Pinpoint the cell where the given text exists, returning its (X, Y) midpoint coordinate. 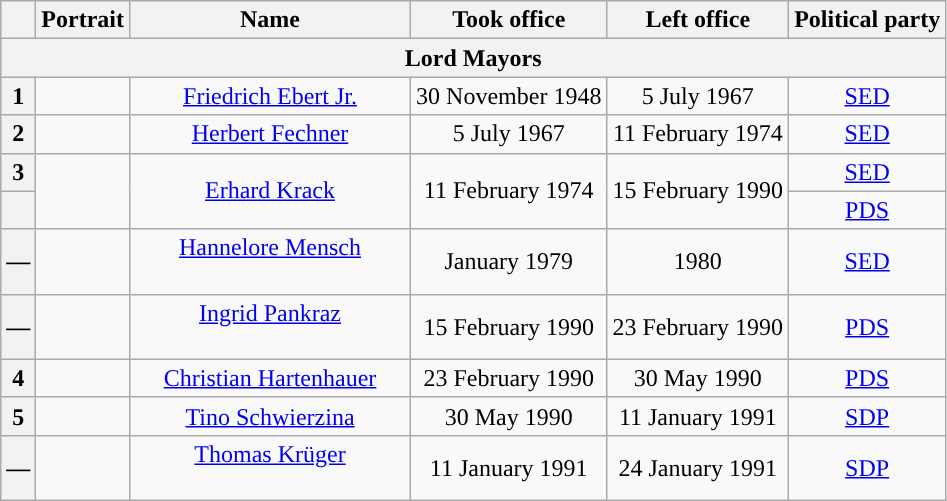
Erhard Krack (270, 191)
January 1979 (509, 262)
1 (18, 96)
Ingrid Pankraz (270, 326)
Portrait (83, 20)
Name (270, 20)
Lord Mayors (474, 58)
Thomas Krüger (270, 468)
Left office (698, 20)
30 November 1948 (509, 96)
4 (18, 378)
Took office (509, 20)
Christian Hartenhauer (270, 378)
Tino Schwierzina (270, 416)
Herbert Fechner (270, 134)
Political party (868, 20)
1980 (698, 262)
5 (18, 416)
3 (18, 172)
24 January 1991 (698, 468)
Hannelore Mensch (270, 262)
2 (18, 134)
Friedrich Ebert Jr. (270, 96)
